Extract the [x, y] coordinate from the center of the cell holding the provided text.  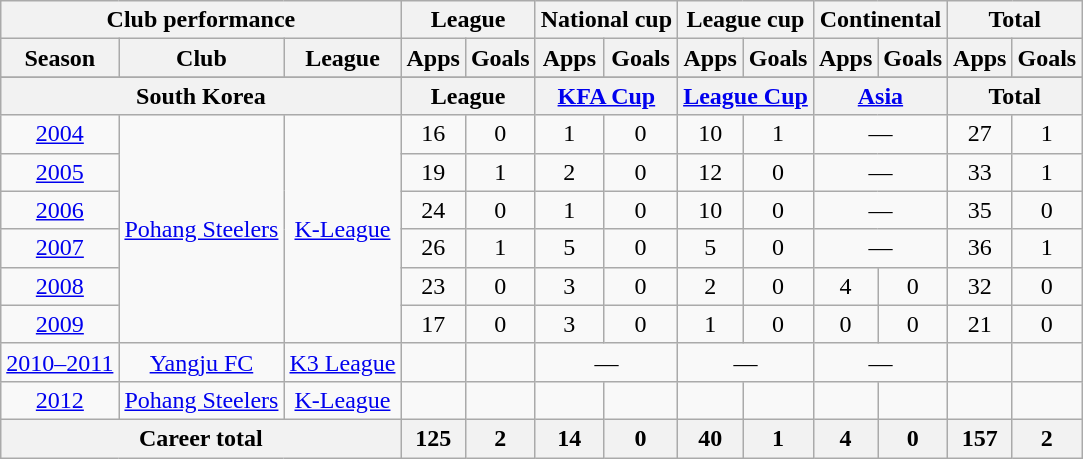
2006 [60, 210]
Club [202, 58]
2007 [60, 248]
16 [433, 134]
2010–2011 [60, 362]
K3 League [342, 362]
2005 [60, 172]
League cup [746, 20]
2009 [60, 324]
19 [433, 172]
24 [433, 210]
2012 [60, 400]
12 [710, 172]
Career total [201, 438]
32 [980, 286]
Club performance [201, 20]
2008 [60, 286]
17 [433, 324]
157 [980, 438]
KFA Cup [606, 96]
National cup [606, 20]
Season [60, 58]
Asia [880, 96]
33 [980, 172]
21 [980, 324]
26 [433, 248]
27 [980, 134]
23 [433, 286]
2004 [60, 134]
36 [980, 248]
Continental [880, 20]
40 [710, 438]
14 [569, 438]
35 [980, 210]
League Cup [746, 96]
Yangju FC [202, 362]
South Korea [201, 96]
125 [433, 438]
